Capture the cell that displays the provided text and extract its (x, y) central coordinate. 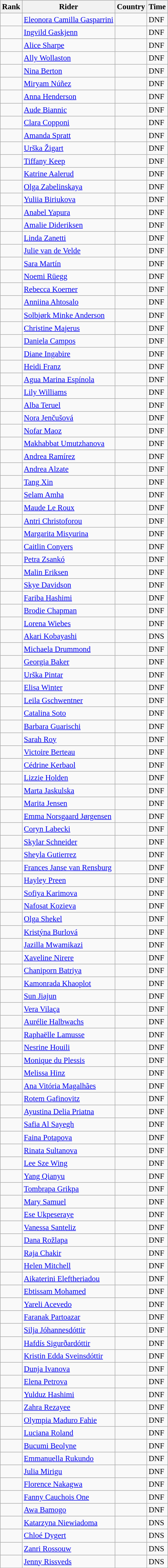
Heidi Franz (69, 367)
Ally Wollaston (69, 58)
Olga Shekel (69, 919)
Lizzie Holden (69, 778)
Bucumi Beolyne (69, 1446)
Hayley Preen (69, 880)
Chaniporn Batriya (69, 970)
Xaveline Nirere (69, 958)
Agua Marina Espínola (69, 379)
Nora Jenčušová (69, 418)
Miryam Núñez (69, 84)
Ingvild Gaskjenn (69, 32)
Nofar Maoz (69, 431)
Awa Bamogo (69, 1510)
Amalie Dideriksen (69, 225)
Safia Al Sayegh (69, 1125)
Zahra Rezayee (69, 1407)
Alba Teruel (69, 405)
Silja Jóhannesdóttir (69, 1330)
Dunja Ivanova (69, 1369)
Linda Zanetti (69, 238)
Dana Rožlapa (69, 1240)
Cédrine Kerbaol (69, 765)
Nesrine Houili (69, 1047)
Raphaëlle Lamusse (69, 1035)
Aikaterini Eleftheriadou (69, 1279)
Hafdís Sigurðardóttir (69, 1343)
Rebecca Koerner (69, 289)
Rotem Gafinovitz (69, 1099)
Yuliia Biriukova (69, 200)
Christine Majerus (69, 328)
Frances Janse van Rensburg (69, 868)
Diane Ingabire (69, 354)
Jenny Rissveds (69, 1562)
Brodie Chapman (69, 611)
Ese Ukpeseraye (69, 1215)
Tombrapa Grikpa (69, 1189)
Aude Biannic (69, 110)
Rank (11, 7)
Victoire Berteau (69, 752)
Selam Amha (69, 495)
Catalina Soto (69, 714)
Anabel Yapura (69, 212)
Katrine Aalerud (69, 174)
Lily Williams (69, 392)
Daniela Campos (69, 341)
Katarzyna Niewiadoma (69, 1523)
Coryn Labecki (69, 829)
Ebtissam Mohamed (69, 1292)
Georgia Baker (69, 662)
Time (157, 7)
Sara Martín (69, 264)
Barbara Guarischi (69, 726)
Melissa Hinz (69, 1073)
Noemi Rüegg (69, 276)
Akari Kobayashi (69, 636)
Fanny Cauchois One (69, 1497)
Ayustina Delia Priatna (69, 1112)
Aurélie Halbwachs (69, 1022)
Antri Christoforou (69, 521)
Julia Mirigu (69, 1472)
Faina Potapova (69, 1137)
Mary Samuel (69, 1202)
Sheyla Gutierrez (69, 855)
Skye Davidson (69, 585)
Julie van de Velde (69, 251)
Amanda Spratt (69, 135)
Yang Qianyu (69, 1176)
Ana Vitória Magalhães (69, 1086)
Country (131, 7)
Leila Gschwentner (69, 701)
Sun Jiajun (69, 996)
Andrea Ramírez (69, 457)
Luciana Roland (69, 1433)
Alice Sharpe (69, 45)
Kristin Edda Sveinsdóttir (69, 1356)
Elena Petrova (69, 1381)
Anna Henderson (69, 97)
Urška Pintar (69, 675)
Kamonrada Khaoplot (69, 983)
Clara Copponi (69, 122)
Michaela Drummond (69, 649)
Tiffany Keep (69, 161)
Maude Le Roux (69, 508)
Chloé Dygert (69, 1536)
Makhabbat Umutzhanova (69, 444)
Malin Eriksen (69, 572)
Rider (69, 7)
Rinata Sultanova (69, 1150)
Fariba Hashimi (69, 598)
Lorena Wiebes (69, 623)
Jazilla Mwamikazi (69, 945)
Olga Zabelinskaya (69, 187)
Vanessa Santeliz (69, 1227)
Emma Norsgaard Jørgensen (69, 816)
Petra Zsankó (69, 559)
Vera Vilaça (69, 1009)
Lee Sze Wing (69, 1163)
Florence Nakagwa (69, 1484)
Emmanuella Rukundo (69, 1459)
Marita Jensen (69, 803)
Kristýna Burlová (69, 932)
Zanri Rossouw (69, 1549)
Sofiya Karimova (69, 893)
Elisa Winter (69, 688)
Solbjørk Minke Anderson (69, 315)
Tang Xin (69, 482)
Olympia Maduro Fahie (69, 1420)
Skylar Schneider (69, 842)
Urška Žigart (69, 148)
Sarah Roy (69, 739)
Raja Chakir (69, 1253)
Caitlin Conyers (69, 546)
Yareli Acevedo (69, 1305)
Nina Berton (69, 71)
Nafosat Kozieva (69, 906)
Margarita Misyurina (69, 533)
Marta Jaskulska (69, 790)
Anniina Ahtosalo (69, 302)
Yulduz Hashimi (69, 1394)
Eleonora Camilla Gasparrini (69, 20)
Helen Mitchell (69, 1266)
Andrea Alzate (69, 469)
Faranak Partoazar (69, 1317)
Monique du Plessis (69, 1060)
